Pinpoint the cell where the given text exists, returning its (X, Y) midpoint coordinate. 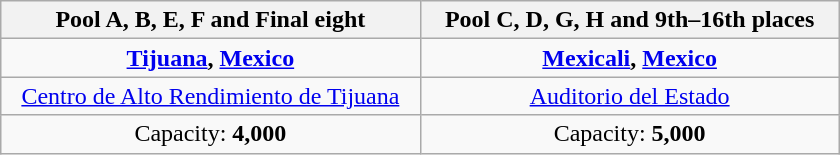
Tijuana, Mexico (210, 58)
Auditorio del Estado (630, 96)
Centro de Alto Rendimiento de Tijuana (210, 96)
Mexicali, Mexico (630, 58)
Capacity: 4,000 (210, 134)
Capacity: 5,000 (630, 134)
Pool A, B, E, F and Final eight (210, 20)
Pool C, D, G, H and 9th–16th places (630, 20)
